Locate the cell with the specified text and output its (X, Y) center coordinate. 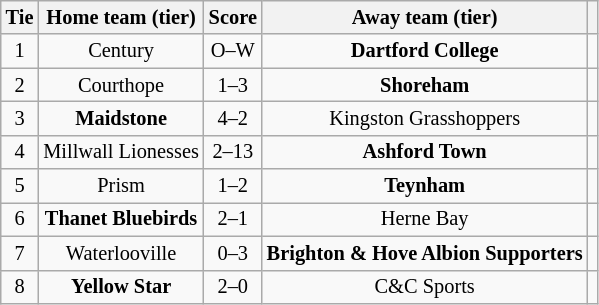
Waterlooville (120, 253)
Home team (tier) (120, 17)
O–W (233, 51)
C&C Sports (425, 287)
2–13 (233, 152)
Away team (tier) (425, 17)
1–3 (233, 85)
4–2 (233, 118)
3 (20, 118)
Dartford College (425, 51)
Maidstone (120, 118)
0–3 (233, 253)
Shoreham (425, 85)
1–2 (233, 186)
8 (20, 287)
Teynham (425, 186)
Thanet Bluebirds (120, 219)
Prism (120, 186)
4 (20, 152)
2–1 (233, 219)
Brighton & Hove Albion Supporters (425, 253)
6 (20, 219)
Yellow Star (120, 287)
1 (20, 51)
7 (20, 253)
Herne Bay (425, 219)
Kingston Grasshoppers (425, 118)
Millwall Lionesses (120, 152)
5 (20, 186)
Tie (20, 17)
2–0 (233, 287)
Ashford Town (425, 152)
Courthope (120, 85)
Score (233, 17)
2 (20, 85)
Century (120, 51)
